Output the (X, Y) coordinate of the center of the cell containing the given text.  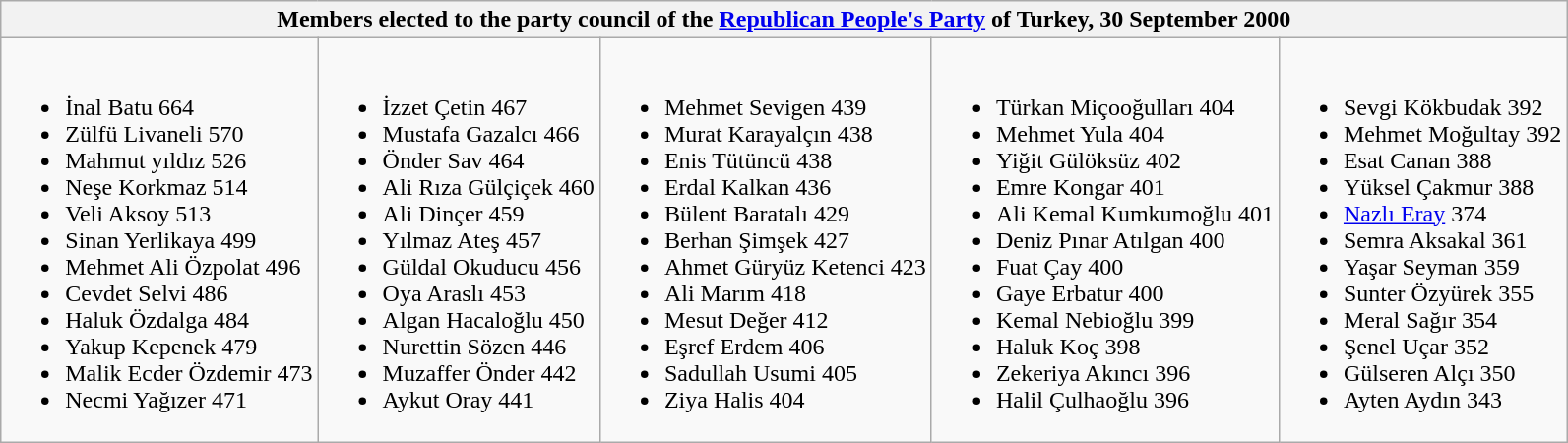
Members elected to the party council of the Republican People's Party of Turkey, 30 September 2000 (784, 20)
